Locate the cell with the specified text and output its [X, Y] center coordinate. 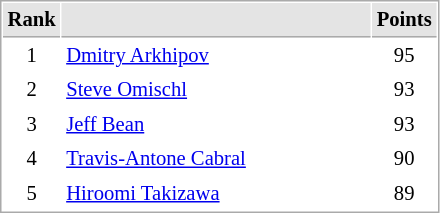
Jeff Bean [216, 124]
4 [32, 158]
89 [404, 194]
Hiroomi Takizawa [216, 194]
90 [404, 158]
Points [404, 20]
95 [404, 56]
1 [32, 56]
2 [32, 90]
3 [32, 124]
Rank [32, 20]
Dmitry Arkhipov [216, 56]
Steve Omischl [216, 90]
5 [32, 194]
Travis-Antone Cabral [216, 158]
